Return [X, Y] of the center of cell containing provided text 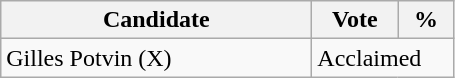
Candidate [156, 20]
% [426, 20]
Acclaimed [383, 58]
Gilles Potvin (X) [156, 58]
Vote [355, 20]
